Provide the (X, Y) coordinate of the cell's center where the given text is located.  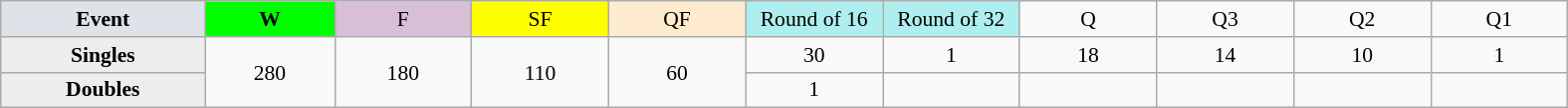
Round of 16 (814, 19)
Doubles (104, 90)
Singles (104, 55)
180 (403, 72)
18 (1088, 55)
Q3 (1226, 19)
Q1 (1499, 19)
QF (677, 19)
280 (270, 72)
Q2 (1362, 19)
Event (104, 19)
Q (1088, 19)
W (270, 19)
14 (1226, 55)
10 (1362, 55)
60 (677, 72)
110 (541, 72)
30 (814, 55)
F (403, 19)
SF (541, 19)
Round of 32 (951, 19)
